Extract the [x, y] coordinate from the center of the cell holding the provided text.  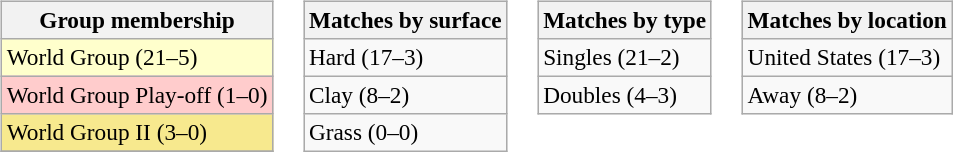
United States (17–3) [847, 57]
Matches by type [625, 20]
World Group II (3–0) [137, 133]
Singles (21–2) [625, 57]
Grass (0–0) [406, 133]
Matches by surface [406, 20]
Matches by location [847, 20]
World Group Play-off (1–0) [137, 95]
Group membership [137, 20]
Doubles (4–3) [625, 95]
Away (8–2) [847, 95]
World Group (21–5) [137, 57]
Clay (8–2) [406, 95]
Hard (17–3) [406, 57]
